Locate the cell with the specified text and output its (x, y) center coordinate. 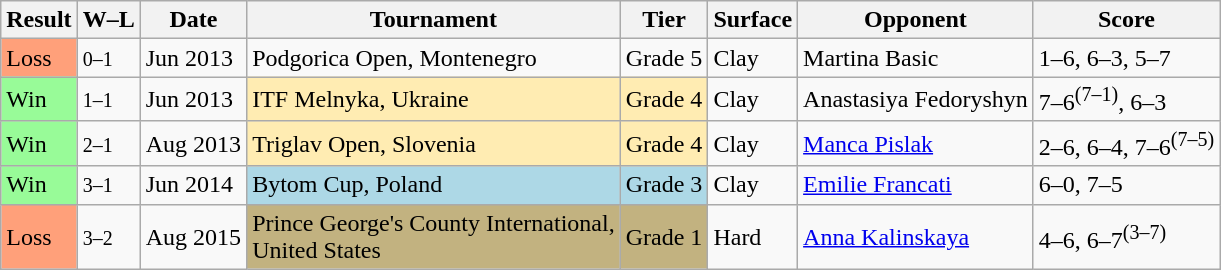
6–0, 7–5 (1126, 185)
ITF Melnyka, Ukraine (434, 100)
Martina Basic (916, 58)
1–6, 6–3, 5–7 (1126, 58)
Podgorica Open, Montenegro (434, 58)
Aug 2013 (193, 144)
Grade 3 (664, 185)
Date (193, 20)
Grade 1 (664, 236)
2–1 (108, 144)
Surface (753, 20)
Prince George's County International, United States (434, 236)
W–L (108, 20)
Hard (753, 236)
Anna Kalinskaya (916, 236)
Grade 5 (664, 58)
4–6, 6–7(3–7) (1126, 236)
Triglav Open, Slovenia (434, 144)
7–6(7–1), 6–3 (1126, 100)
3–1 (108, 185)
Tournament (434, 20)
Tier (664, 20)
Bytom Cup, Poland (434, 185)
Aug 2015 (193, 236)
Result (39, 20)
Jun 2014 (193, 185)
0–1 (108, 58)
1–1 (108, 100)
2–6, 6–4, 7–6(7–5) (1126, 144)
Emilie Francati (916, 185)
3–2 (108, 236)
Opponent (916, 20)
Manca Pislak (916, 144)
Anastasiya Fedoryshyn (916, 100)
Score (1126, 20)
